Return [X, Y] of the center of cell containing provided text 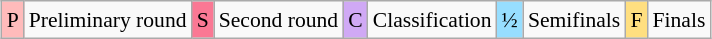
Second round [278, 20]
C [356, 20]
Semifinals [574, 20]
F [636, 20]
S [203, 20]
P [13, 20]
Preliminary round [108, 20]
Classification [432, 20]
½ [510, 20]
Finals [678, 20]
